Scan for the cell matching the given text and deliver its [x, y] coordinate at center. 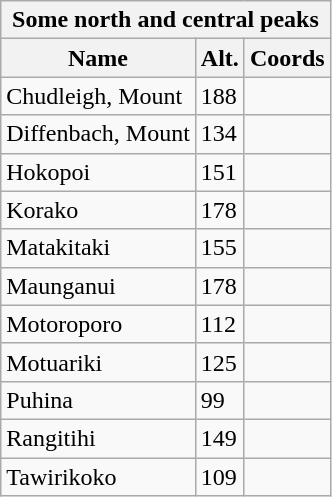
Some north and central peaks [166, 20]
99 [220, 400]
Matakitaki [98, 248]
Tawirikoko [98, 477]
Hokopoi [98, 172]
Korako [98, 210]
125 [220, 362]
Rangitihi [98, 438]
112 [220, 324]
Diffenbach, Mount [98, 134]
Chudleigh, Mount [98, 96]
151 [220, 172]
Maunganui [98, 286]
134 [220, 134]
Motoroporo [98, 324]
Motuariki [98, 362]
Coords [287, 58]
188 [220, 96]
109 [220, 477]
Puhina [98, 400]
Alt. [220, 58]
155 [220, 248]
149 [220, 438]
Name [98, 58]
